Return (X, Y) of the center of cell containing provided text 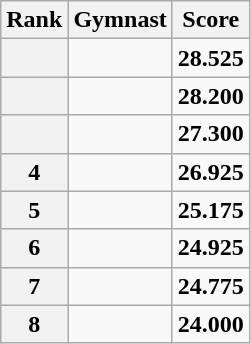
28.525 (210, 58)
5 (34, 210)
7 (34, 286)
Rank (34, 20)
26.925 (210, 172)
28.200 (210, 96)
4 (34, 172)
24.000 (210, 324)
27.300 (210, 134)
8 (34, 324)
24.775 (210, 286)
6 (34, 248)
Gymnast (120, 20)
24.925 (210, 248)
Score (210, 20)
25.175 (210, 210)
